Scan for the cell matching the given text and deliver its [X, Y] coordinate at center. 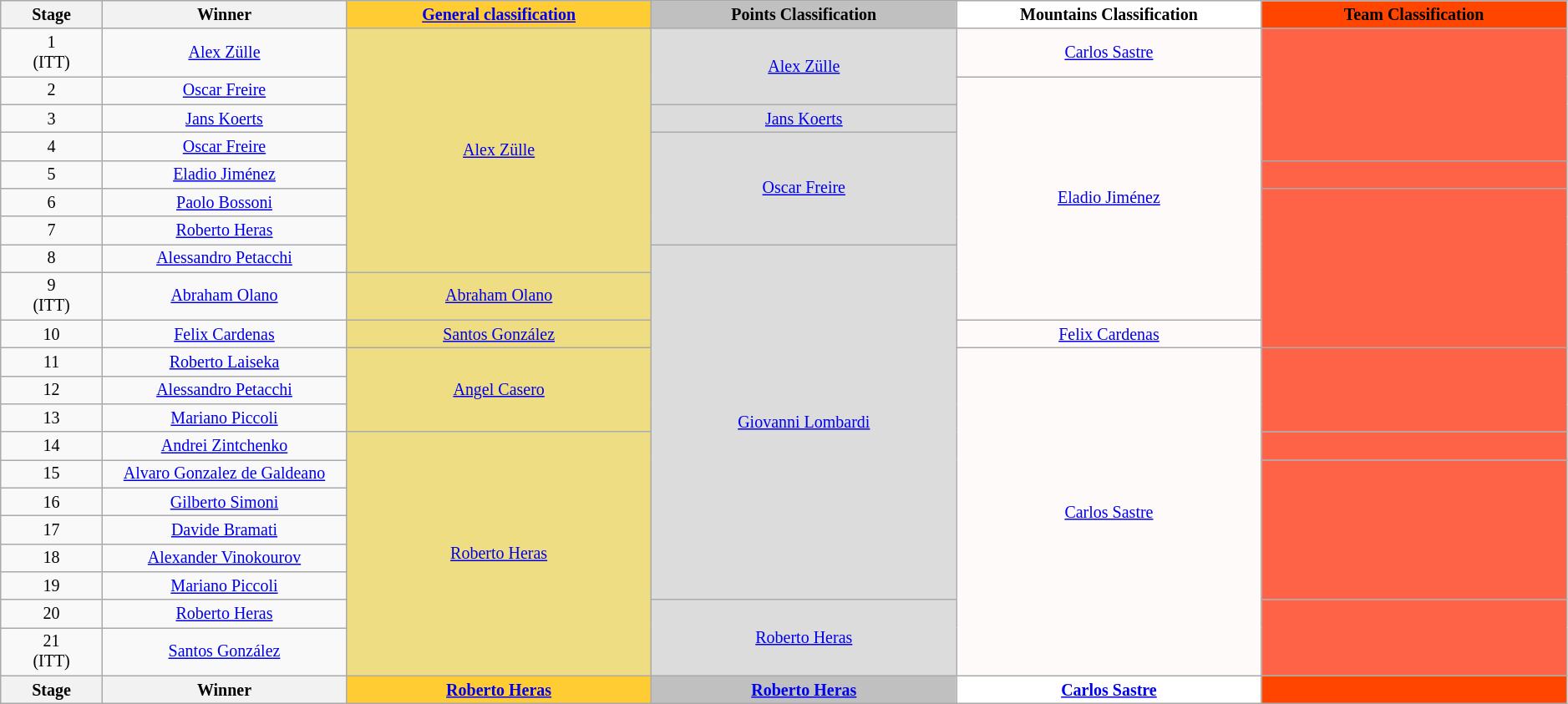
16 [52, 503]
11 [52, 362]
Andrei Zintchenko [224, 446]
19 [52, 586]
1(ITT) [52, 53]
20 [52, 613]
Alvaro Gonzalez de Galdeano [224, 474]
5 [52, 174]
13 [52, 418]
12 [52, 391]
15 [52, 474]
Mountains Classification [1109, 15]
Alexander Vinokourov [224, 558]
Points Classification [804, 15]
General classification [500, 15]
14 [52, 446]
8 [52, 259]
Paolo Bossoni [224, 202]
9(ITT) [52, 296]
Giovanni Lombardi [804, 423]
Roberto Laiseka [224, 362]
17 [52, 529]
Team Classification [1413, 15]
Gilberto Simoni [224, 503]
7 [52, 230]
Angel Casero [500, 390]
Davide Bramati [224, 529]
18 [52, 558]
6 [52, 202]
4 [52, 147]
3 [52, 119]
10 [52, 334]
21(ITT) [52, 651]
2 [52, 90]
